Return [x, y] of the center of cell containing provided text 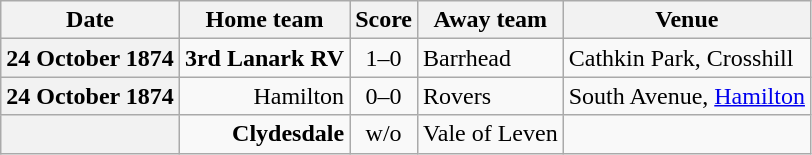
Rovers [491, 96]
3rd Lanark RV [264, 58]
South Avenue, Hamilton [686, 96]
Home team [264, 20]
Date [90, 20]
Clydesdale [264, 134]
Hamilton [264, 96]
1–0 [384, 58]
Score [384, 20]
Barrhead [491, 58]
Venue [686, 20]
w/o [384, 134]
Vale of Leven [491, 134]
Cathkin Park, Crosshill [686, 58]
0–0 [384, 96]
Away team [491, 20]
